Provide the (x, y) coordinate of the cell's center where the given text is located.  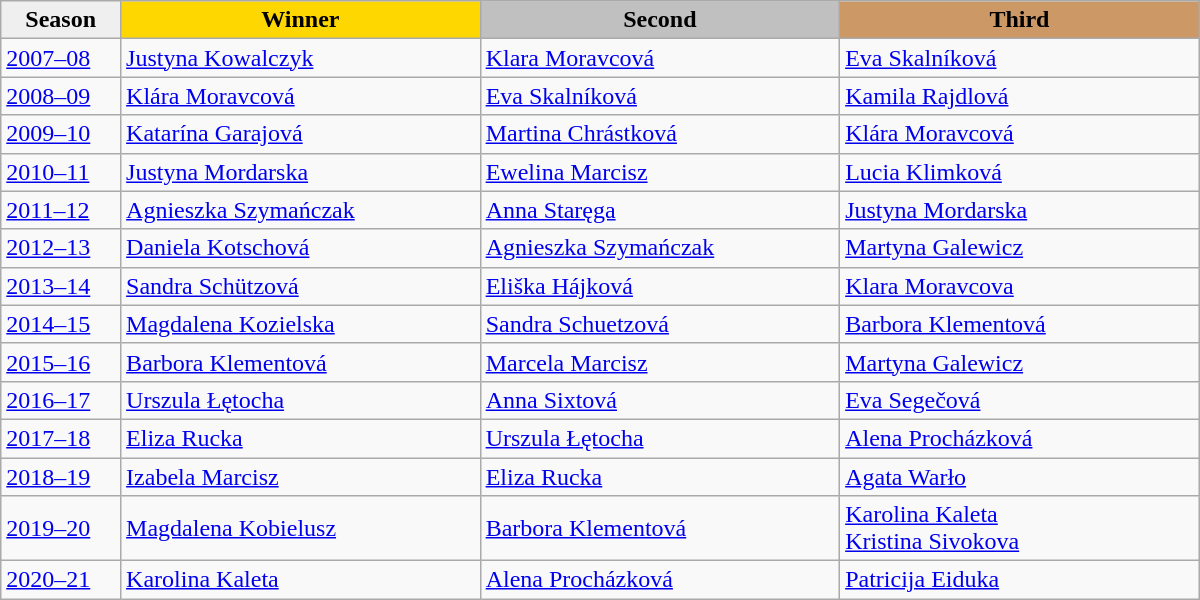
2011–12 (61, 210)
Daniela Kotschová (301, 248)
2018–19 (61, 477)
2015–16 (61, 362)
Sandra Schuetzová (660, 324)
2009–10 (61, 134)
Karolina Kaleta Kristina Sivokova (1020, 528)
2019–20 (61, 528)
2016–17 (61, 400)
Winner (301, 20)
Magdalena Kozielska (301, 324)
Kamila Rajdlová (1020, 96)
Karolina Kaleta (301, 580)
Lucia Klimková (1020, 172)
2007–08 (61, 58)
2008–09 (61, 96)
Eliška Hájková (660, 286)
Patricija Eiduka (1020, 580)
2017–18 (61, 438)
Magdalena Kobielusz (301, 528)
2014–15 (61, 324)
Anna Staręga (660, 210)
Anna Sixtová (660, 400)
Justyna Kowalczyk (301, 58)
Sandra Schützová (301, 286)
2010–11 (61, 172)
Martina Chrástková (660, 134)
Season (61, 20)
Third (1020, 20)
Klara Moravcova (1020, 286)
Second (660, 20)
2013–14 (61, 286)
Katarína Garajová (301, 134)
Marcela Marcisz (660, 362)
Eva Segečová (1020, 400)
Izabela Marcisz (301, 477)
Ewelina Marcisz (660, 172)
Klara Moravcová (660, 58)
2012–13 (61, 248)
Agata Warło (1020, 477)
2020–21 (61, 580)
